Search for the cell housing the specified text and yield its [X, Y] center coordinate. 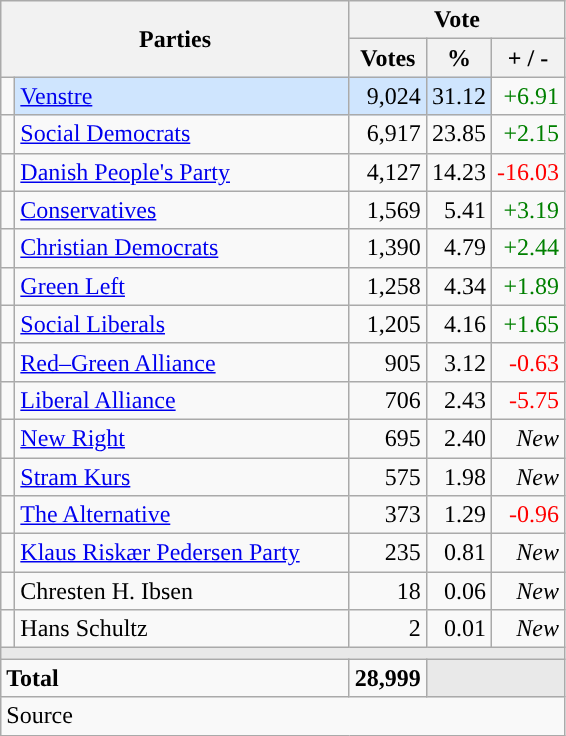
+3.19 [528, 210]
1,569 [388, 210]
1.29 [458, 515]
New Right [182, 438]
9,024 [388, 96]
+2.44 [528, 248]
+1.89 [528, 286]
575 [388, 477]
Green Left [182, 286]
235 [388, 553]
6,917 [388, 134]
Conservatives [182, 210]
14.23 [458, 172]
4.34 [458, 286]
0.81 [458, 553]
1,390 [388, 248]
1.98 [458, 477]
706 [388, 400]
+1.65 [528, 324]
The Alternative [182, 515]
2.40 [458, 438]
Social Democrats [182, 134]
Social Liberals [182, 324]
Liberal Alliance [182, 400]
Source [283, 716]
0.01 [458, 629]
+6.91 [528, 96]
4,127 [388, 172]
Stram Kurs [182, 477]
Total [176, 678]
18 [388, 591]
-0.96 [528, 515]
1,258 [388, 286]
1,205 [388, 324]
4.16 [458, 324]
23.85 [458, 134]
-0.63 [528, 362]
Chresten H. Ibsen [182, 591]
5.41 [458, 210]
4.79 [458, 248]
Vote [456, 20]
Klaus Riskær Pedersen Party [182, 553]
Parties [176, 39]
695 [388, 438]
905 [388, 362]
+ / - [528, 58]
Red–Green Alliance [182, 362]
Venstre [182, 96]
+2.15 [528, 134]
28,999 [388, 678]
0.06 [458, 591]
Danish People's Party [182, 172]
% [458, 58]
2.43 [458, 400]
-5.75 [528, 400]
31.12 [458, 96]
-16.03 [528, 172]
3.12 [458, 362]
373 [388, 515]
Votes [388, 58]
Hans Schultz [182, 629]
2 [388, 629]
Christian Democrats [182, 248]
